Identify which cell holds the provided text, then report its (x, y) central coordinate. 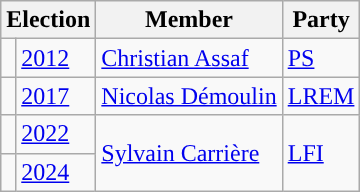
LFI (321, 153)
Nicolas Démoulin (189, 96)
2012 (56, 58)
Election (48, 20)
Sylvain Carrière (189, 153)
2024 (56, 172)
Member (189, 20)
2017 (56, 96)
Party (321, 20)
Christian Assaf (189, 58)
PS (321, 58)
LREM (321, 96)
2022 (56, 134)
